Search for the cell housing the specified text and yield its (x, y) center coordinate. 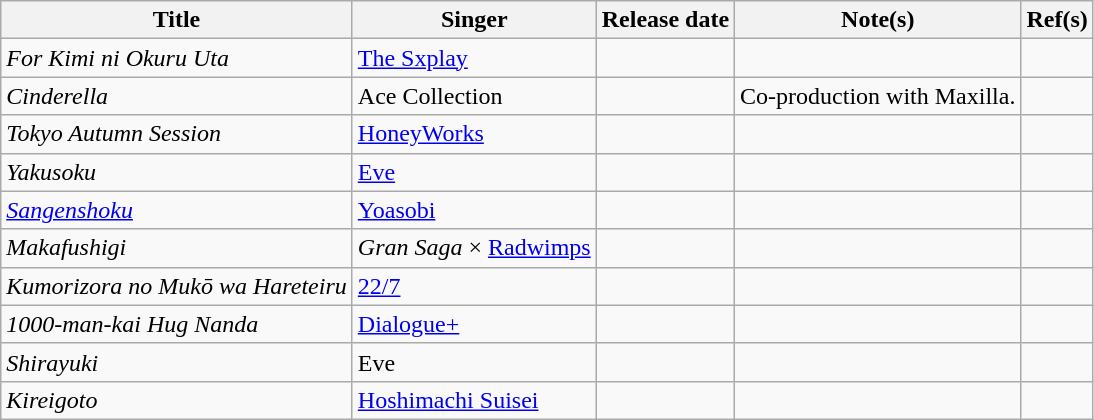
For Kimi ni Okuru Uta (177, 58)
Cinderella (177, 96)
Gran Saga × Radwimps (474, 248)
Release date (665, 20)
Shirayuki (177, 362)
The Sxplay (474, 58)
Hoshimachi Suisei (474, 400)
HoneyWorks (474, 134)
Yakusoku (177, 172)
Dialogue+ (474, 324)
Note(s) (878, 20)
Makafushigi (177, 248)
Co-production with Maxilla. (878, 96)
Title (177, 20)
Singer (474, 20)
Sangenshoku (177, 210)
Ace Collection (474, 96)
Ref(s) (1057, 20)
1000-man-kai Hug Nanda (177, 324)
Tokyo Autumn Session (177, 134)
22/7 (474, 286)
Yoasobi (474, 210)
Kireigoto (177, 400)
Kumorizora no Mukō wa Hareteiru (177, 286)
